Provide the (X, Y) coordinate of the cell's center where the given text is located.  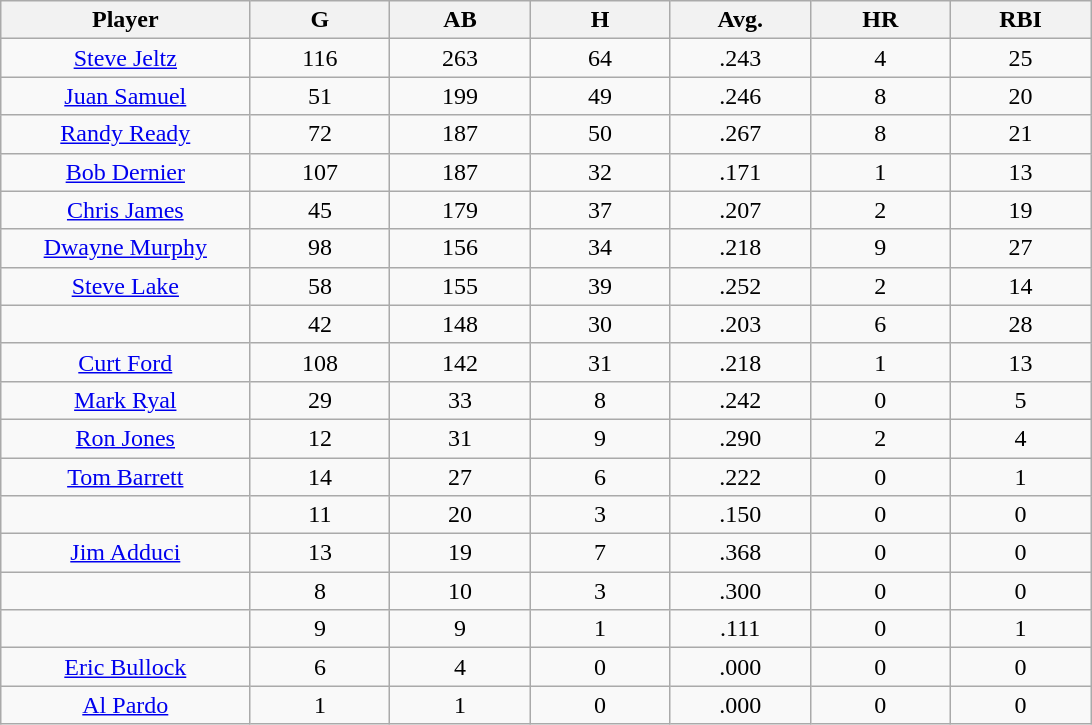
148 (460, 324)
39 (600, 286)
.243 (740, 58)
10 (460, 591)
142 (460, 362)
58 (320, 286)
.267 (740, 134)
50 (600, 134)
.203 (740, 324)
Al Pardo (126, 705)
Ron Jones (126, 438)
Mark Ryal (126, 400)
.300 (740, 591)
29 (320, 400)
AB (460, 20)
12 (320, 438)
.171 (740, 172)
Player (126, 20)
98 (320, 248)
Dwayne Murphy (126, 248)
25 (1020, 58)
.246 (740, 96)
Chris James (126, 210)
11 (320, 515)
155 (460, 286)
30 (600, 324)
.242 (740, 400)
179 (460, 210)
107 (320, 172)
51 (320, 96)
Curt Ford (126, 362)
72 (320, 134)
Tom Barrett (126, 477)
.222 (740, 477)
.290 (740, 438)
HR (880, 20)
Jim Adduci (126, 553)
32 (600, 172)
28 (1020, 324)
108 (320, 362)
45 (320, 210)
.150 (740, 515)
Avg. (740, 20)
199 (460, 96)
Bob Dernier (126, 172)
49 (600, 96)
34 (600, 248)
37 (600, 210)
263 (460, 58)
33 (460, 400)
Steve Jeltz (126, 58)
Steve Lake (126, 286)
.111 (740, 629)
Juan Samuel (126, 96)
.207 (740, 210)
H (600, 20)
42 (320, 324)
.252 (740, 286)
5 (1020, 400)
Randy Ready (126, 134)
64 (600, 58)
Eric Bullock (126, 667)
21 (1020, 134)
G (320, 20)
RBI (1020, 20)
156 (460, 248)
7 (600, 553)
.368 (740, 553)
116 (320, 58)
